Find where the given text appears and provide that cell's center as (x, y) coordinate. 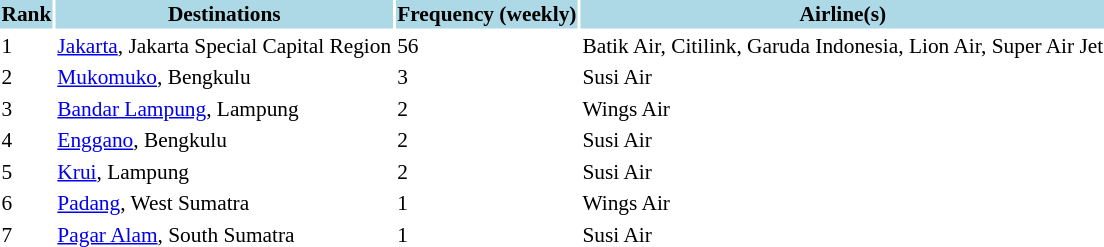
56 (487, 46)
Enggano, Bengkulu (224, 140)
5 (26, 172)
Rank (26, 14)
Destinations (224, 14)
Padang, West Sumatra (224, 203)
Krui, Lampung (224, 172)
Mukomuko, Bengkulu (224, 77)
4 (26, 140)
Frequency (weekly) (487, 14)
Bandar Lampung, Lampung (224, 108)
6 (26, 203)
Jakarta, Jakarta Special Capital Region (224, 46)
